From the cell containing the given text, extract its center point as (x, y) coordinate. 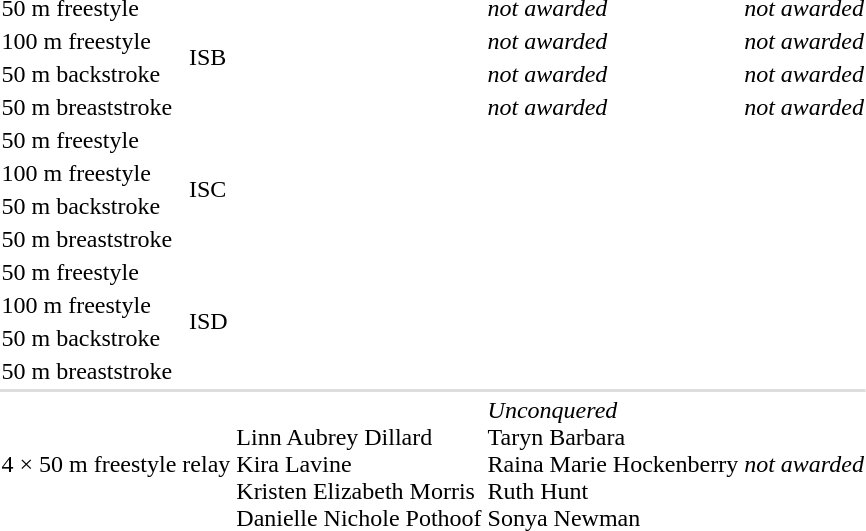
ISD (210, 322)
ISC (210, 190)
